Capture the cell that displays the provided text and extract its (X, Y) central coordinate. 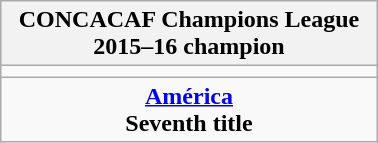
AméricaSeventh title (189, 110)
CONCACAF Champions League2015–16 champion (189, 34)
